From the cell containing the given text, extract its center point as (x, y) coordinate. 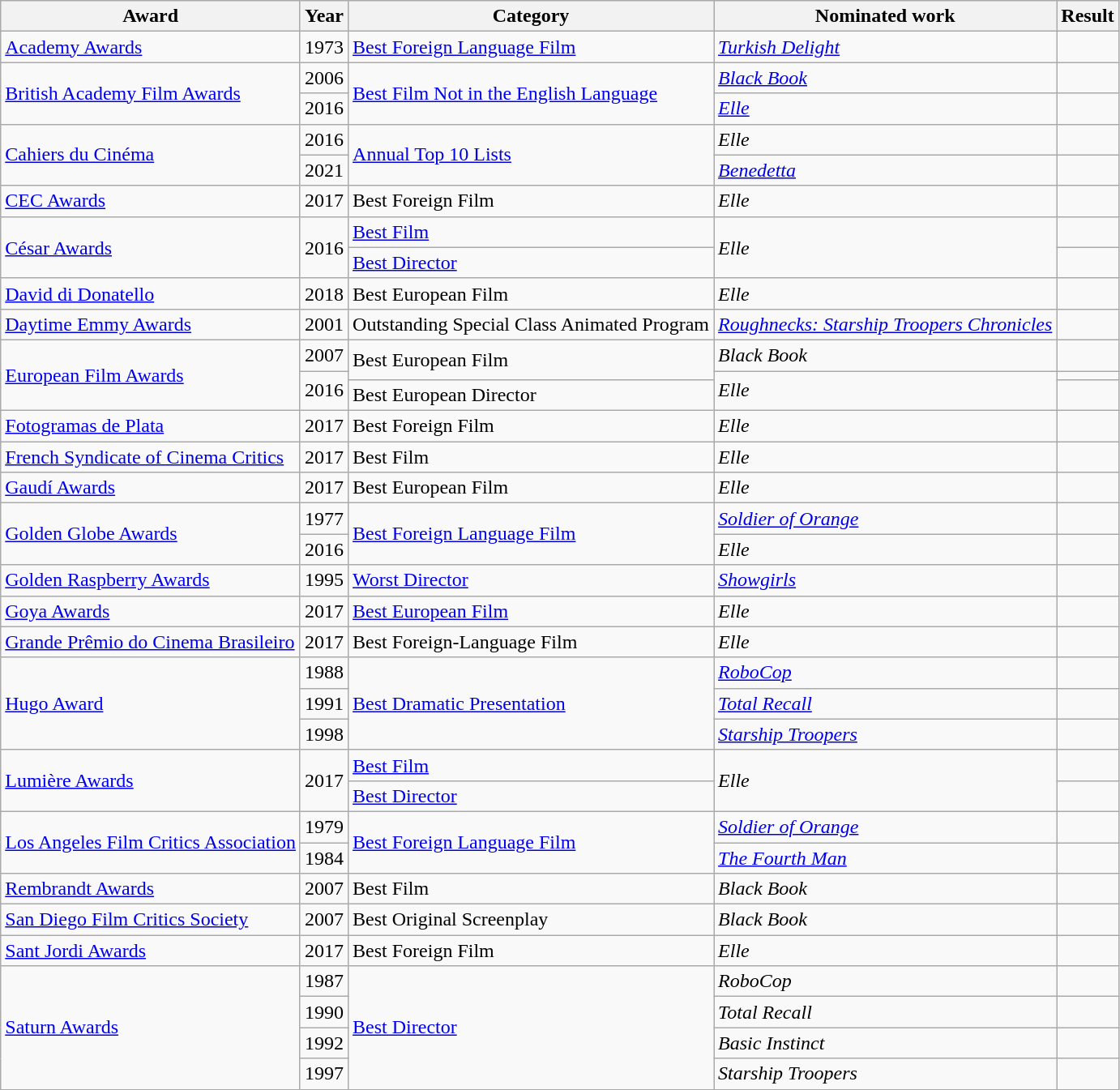
Academy Awards (151, 47)
Los Angeles Film Critics Association (151, 842)
Golden Raspberry Awards (151, 580)
Result (1088, 16)
Worst Director (532, 580)
Goya Awards (151, 611)
Best Film Not in the English Language (532, 93)
Lumière Awards (151, 780)
1992 (324, 1043)
Year (324, 16)
1990 (324, 1012)
The Fourth Man (885, 858)
Gaudí Awards (151, 488)
1973 (324, 47)
Showgirls (885, 580)
2021 (324, 170)
French Syndicate of Cinema Critics (151, 457)
César Awards (151, 247)
Best Foreign-Language Film (532, 642)
Daytime Emmy Awards (151, 324)
Basic Instinct (885, 1043)
1984 (324, 858)
Best Dramatic Presentation (532, 703)
Hugo Award (151, 703)
Saturn Awards (151, 1028)
1991 (324, 703)
Award (151, 16)
David di Donatello (151, 293)
Sant Jordi Awards (151, 951)
1979 (324, 827)
British Academy Film Awards (151, 93)
Grande Prêmio do Cinema Brasileiro (151, 642)
Best European Director (532, 395)
2018 (324, 293)
Outstanding Special Class Animated Program (532, 324)
Fotogramas de Plata (151, 426)
Golden Globe Awards (151, 534)
CEC Awards (151, 201)
Turkish Delight (885, 47)
1998 (324, 734)
Nominated work (885, 16)
European Film Awards (151, 374)
1988 (324, 673)
Category (532, 16)
Rembrandt Awards (151, 889)
Roughnecks: Starship Troopers Chronicles (885, 324)
San Diego Film Critics Society (151, 920)
Annual Top 10 Lists (532, 155)
1977 (324, 519)
Cahiers du Cinéma (151, 155)
1995 (324, 580)
Benedetta (885, 170)
Best Original Screenplay (532, 920)
1987 (324, 981)
1997 (324, 1074)
2001 (324, 324)
2006 (324, 78)
